Find where the given text appears and provide that cell's center as (x, y) coordinate. 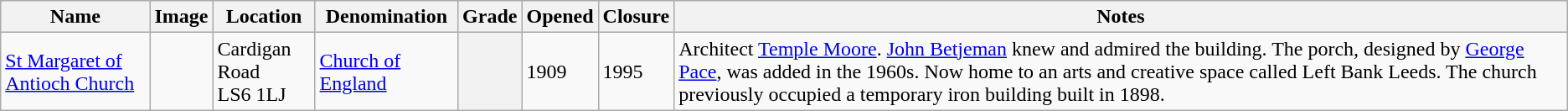
Image (181, 17)
Cardigan RoadLS6 1LJ (264, 71)
Location (264, 17)
Notes (1121, 17)
Grade (490, 17)
1909 (560, 71)
St Margaret of Antioch Church (75, 71)
Church of England (386, 71)
Opened (560, 17)
1995 (637, 71)
Name (75, 17)
Denomination (386, 17)
Closure (637, 17)
